Pinpoint the cell where the given text exists, returning its (x, y) midpoint coordinate. 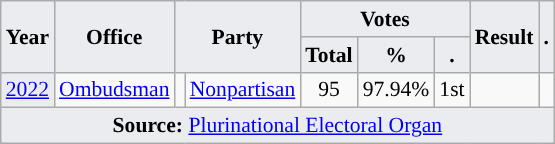
Ombudsman (114, 90)
Source: Plurinational Electoral Organ (278, 126)
% (396, 55)
Votes (384, 19)
Result (504, 36)
95 (328, 90)
1st (452, 90)
Total (328, 55)
Party (238, 36)
Year (28, 36)
97.94% (396, 90)
2022 (28, 90)
Nonpartisan (243, 90)
Office (114, 36)
